Pinpoint the cell where the given text exists, returning its (x, y) midpoint coordinate. 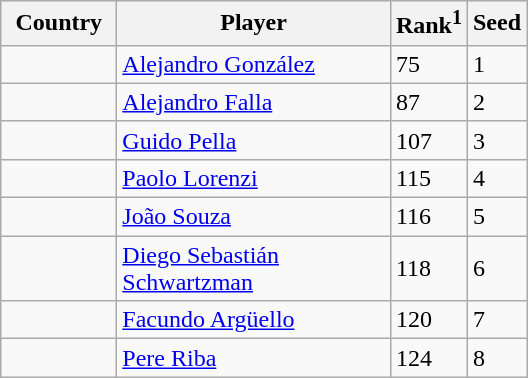
115 (428, 178)
3 (496, 140)
Paolo Lorenzi (254, 178)
Rank1 (428, 24)
Country (59, 24)
Diego Sebastián Schwartzman (254, 268)
116 (428, 217)
124 (428, 358)
6 (496, 268)
Pere Riba (254, 358)
75 (428, 64)
7 (496, 320)
Alejandro González (254, 64)
107 (428, 140)
Facundo Argüello (254, 320)
Alejandro Falla (254, 102)
João Souza (254, 217)
Seed (496, 24)
8 (496, 358)
120 (428, 320)
2 (496, 102)
Player (254, 24)
5 (496, 217)
1 (496, 64)
4 (496, 178)
Guido Pella (254, 140)
87 (428, 102)
118 (428, 268)
